Return the [X, Y] coordinate for the center point of the cell that contains the specified text.  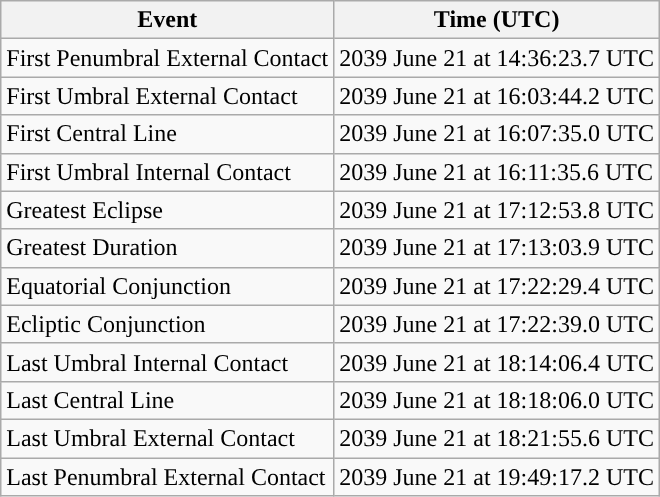
First Umbral Internal Contact [168, 172]
2039 June 21 at 16:11:35.6 UTC [497, 172]
2039 June 21 at 18:14:06.4 UTC [497, 362]
2039 June 21 at 18:18:06.0 UTC [497, 400]
First Central Line [168, 134]
Event [168, 20]
2039 June 21 at 17:22:29.4 UTC [497, 286]
First Umbral External Contact [168, 96]
2039 June 21 at 18:21:55.6 UTC [497, 438]
First Penumbral External Contact [168, 58]
Equatorial Conjunction [168, 286]
2039 June 21 at 17:13:03.9 UTC [497, 248]
Last Umbral Internal Contact [168, 362]
Greatest Duration [168, 248]
Greatest Eclipse [168, 210]
Time (UTC) [497, 20]
2039 June 21 at 17:22:39.0 UTC [497, 324]
Last Penumbral External Contact [168, 477]
2039 June 21 at 14:36:23.7 UTC [497, 58]
2039 June 21 at 17:12:53.8 UTC [497, 210]
Last Central Line [168, 400]
Ecliptic Conjunction [168, 324]
Last Umbral External Contact [168, 438]
2039 June 21 at 19:49:17.2 UTC [497, 477]
2039 June 21 at 16:07:35.0 UTC [497, 134]
2039 June 21 at 16:03:44.2 UTC [497, 96]
